Determine the (x, y) coordinate at the center of the cell enclosing the given text.  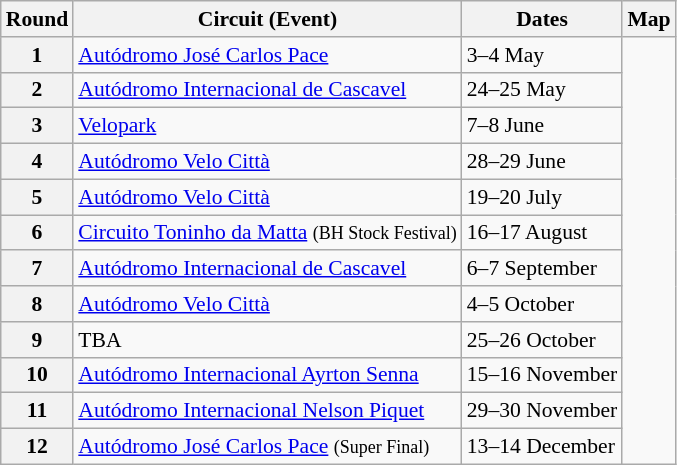
Autódromo Internacional Ayrton Senna (267, 375)
3–4 May (542, 55)
5 (38, 197)
12 (38, 447)
Autódromo Internacional Nelson Piquet (267, 411)
TBA (267, 340)
6–7 September (542, 269)
9 (38, 340)
25–26 October (542, 340)
Autódromo José Carlos Pace (Super Final) (267, 447)
19–20 July (542, 197)
13–14 December (542, 447)
3 (38, 126)
Map (648, 19)
2 (38, 90)
Dates (542, 19)
10 (38, 375)
Circuito Toninho da Matta (BH Stock Festival) (267, 233)
7 (38, 269)
6 (38, 233)
29–30 November (542, 411)
4–5 October (542, 304)
16–17 August (542, 233)
8 (38, 304)
1 (38, 55)
11 (38, 411)
28–29 June (542, 162)
4 (38, 162)
Autódromo José Carlos Pace (267, 55)
15–16 November (542, 375)
Circuit (Event) (267, 19)
Velopark (267, 126)
Round (38, 19)
7–8 June (542, 126)
24–25 May (542, 90)
